Locate the cell with the specified text and output its [X, Y] center coordinate. 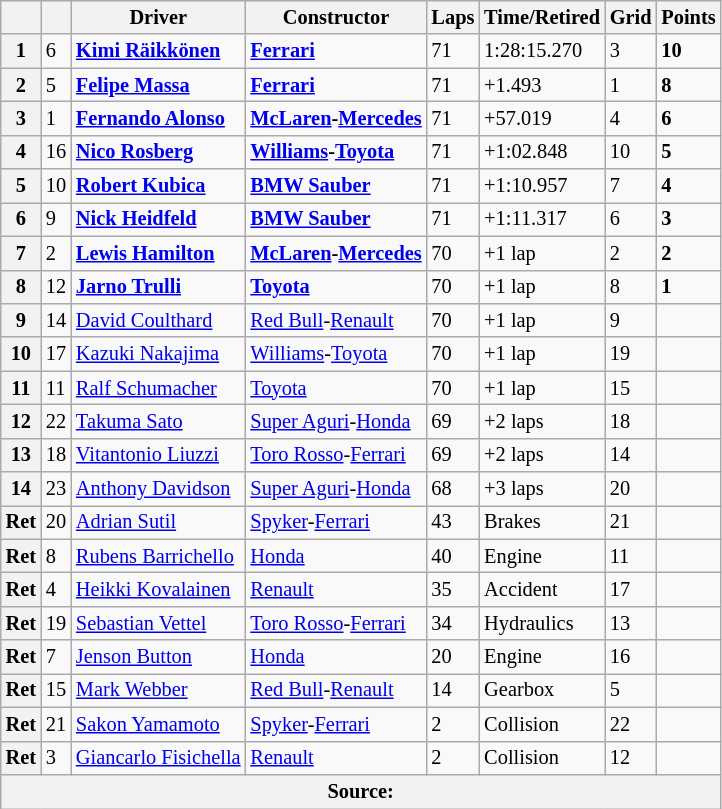
+1:11.317 [542, 219]
Adrian Sutil [158, 522]
David Coulthard [158, 320]
Nico Rosberg [158, 152]
1:28:15.270 [542, 51]
Hydraulics [542, 623]
Mark Webber [158, 690]
Driver [158, 17]
43 [454, 522]
+1:10.957 [542, 186]
Jarno Trulli [158, 287]
Time/Retired [542, 17]
+1.493 [542, 85]
Takuma Sato [158, 421]
Rubens Barrichello [158, 556]
Constructor [336, 17]
Points [688, 17]
68 [454, 489]
Brakes [542, 522]
Jenson Button [158, 657]
Kazuki Nakajima [158, 354]
Gearbox [542, 690]
Source: [361, 791]
Heikki Kovalainen [158, 589]
Lewis Hamilton [158, 253]
Sakon Yamamoto [158, 724]
23 [56, 489]
Giancarlo Fisichella [158, 758]
Laps [454, 17]
+1:02.848 [542, 152]
+3 laps [542, 489]
Nick Heidfeld [158, 219]
Grid [631, 17]
34 [454, 623]
Kimi Räikkönen [158, 51]
Felipe Massa [158, 85]
Fernando Alonso [158, 118]
Vitantonio Liuzzi [158, 455]
Robert Kubica [158, 186]
Anthony Davidson [158, 489]
Ralf Schumacher [158, 388]
+57.019 [542, 118]
Sebastian Vettel [158, 623]
35 [454, 589]
40 [454, 556]
Accident [542, 589]
